Return the [X, Y] coordinate for the center point of the cell that contains the specified text.  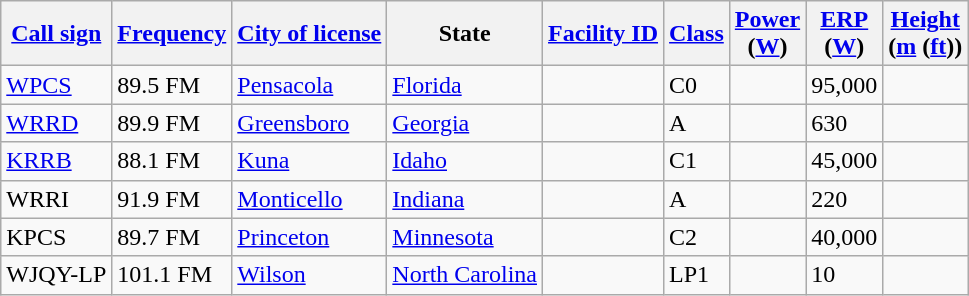
220 [844, 199]
630 [844, 123]
89.9 FM [172, 123]
88.1 FM [172, 161]
ERP(W) [844, 34]
Minnesota [465, 237]
LP1 [697, 275]
Kuna [310, 161]
C0 [697, 85]
State [465, 34]
40,000 [844, 237]
Facility ID [604, 34]
Princeton [310, 237]
WRRI [56, 199]
KRRB [56, 161]
Greensboro [310, 123]
WRRD [56, 123]
Georgia [465, 123]
City of license [310, 34]
101.1 FM [172, 275]
Power(W) [767, 34]
Pensacola [310, 85]
Height(m (ft)) [926, 34]
C2 [697, 237]
Call sign [56, 34]
Indiana [465, 199]
Class [697, 34]
WPCS [56, 85]
Idaho [465, 161]
Wilson [310, 275]
KPCS [56, 237]
95,000 [844, 85]
45,000 [844, 161]
10 [844, 275]
C1 [697, 161]
North Carolina [465, 275]
91.9 FM [172, 199]
Florida [465, 85]
89.5 FM [172, 85]
Monticello [310, 199]
89.7 FM [172, 237]
Frequency [172, 34]
WJQY-LP [56, 275]
